Output the (x, y) coordinate of the center of the cell containing the given text.  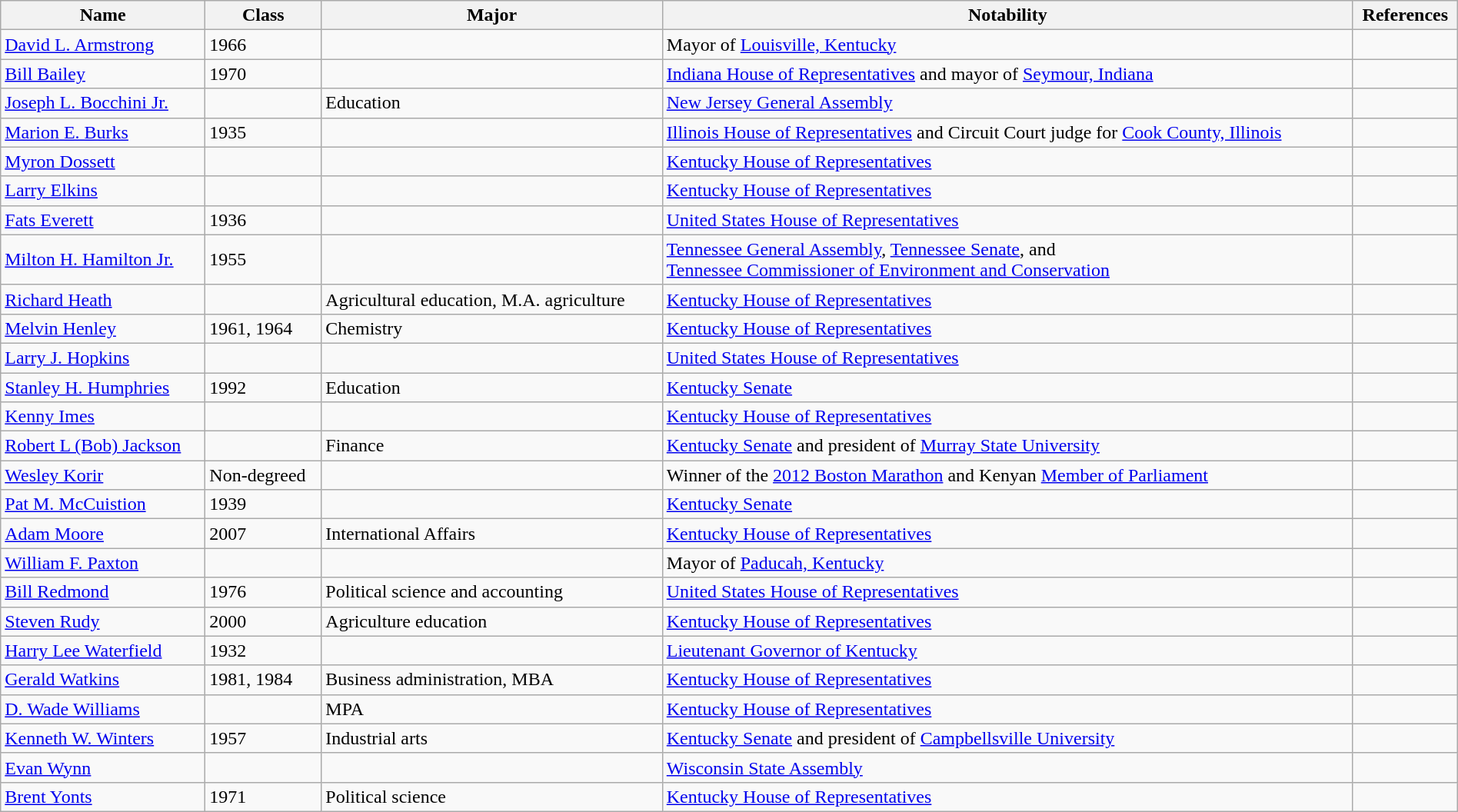
1935 (263, 132)
Larry Elkins (103, 191)
Joseph L. Bocchini Jr. (103, 103)
Kentucky Senate and president of Campbellsville University (1007, 738)
1957 (263, 738)
Kenny Imes (103, 417)
MPA (492, 709)
Richard Heath (103, 299)
Brent Yonts (103, 797)
Milton H. Hamilton Jr. (103, 260)
1961, 1964 (263, 328)
Bill Bailey (103, 74)
Robert L (Bob) Jackson (103, 446)
Fats Everett (103, 220)
Industrial arts (492, 738)
International Affairs (492, 534)
Kenneth W. Winters (103, 738)
Larry J. Hopkins (103, 358)
Stanley H. Humphries (103, 387)
Agricultural education, M.A. agriculture (492, 299)
Notability (1007, 15)
Agriculture education (492, 621)
Non-degreed (263, 475)
Kentucky Senate and president of Murray State University (1007, 446)
2007 (263, 534)
Class (263, 15)
1976 (263, 592)
1936 (263, 220)
William F. Paxton (103, 563)
Name (103, 15)
1970 (263, 74)
Political science (492, 797)
Adam Moore (103, 534)
Business administration, MBA (492, 680)
1932 (263, 651)
Steven Rudy (103, 621)
1992 (263, 387)
Mayor of Louisville, Kentucky (1007, 45)
Wesley Korir (103, 475)
David L. Armstrong (103, 45)
Political science and accounting (492, 592)
1966 (263, 45)
Wisconsin State Assembly (1007, 767)
Myron Dossett (103, 161)
Pat M. McCuistion (103, 504)
Chemistry (492, 328)
New Jersey General Assembly (1007, 103)
Major (492, 15)
1981, 1984 (263, 680)
Marion E. Burks (103, 132)
Lieutenant Governor of Kentucky (1007, 651)
Tennessee General Assembly, Tennessee Senate, andTennessee Commissioner of Environment and Conservation (1007, 260)
Indiana House of Representatives and mayor of Seymour, Indiana (1007, 74)
Harry Lee Waterfield (103, 651)
Bill Redmond (103, 592)
References (1405, 15)
2000 (263, 621)
1971 (263, 797)
Illinois House of Representatives and Circuit Court judge for Cook County, Illinois (1007, 132)
1939 (263, 504)
D. Wade Williams (103, 709)
Winner of the 2012 Boston Marathon and Kenyan Member of Parliament (1007, 475)
Finance (492, 446)
Evan Wynn (103, 767)
Gerald Watkins (103, 680)
Melvin Henley (103, 328)
Mayor of Paducah, Kentucky (1007, 563)
1955 (263, 260)
